Return [X, Y] of the center of cell containing provided text 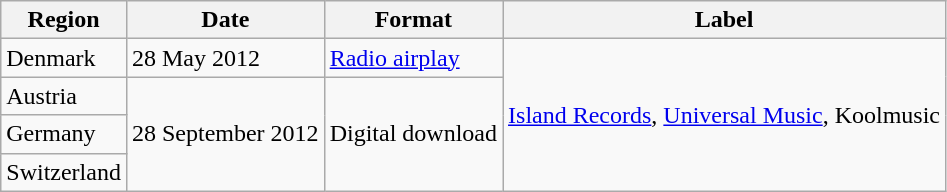
Label [724, 20]
28 May 2012 [225, 58]
Denmark [64, 58]
Island Records, Universal Music, Koolmusic [724, 115]
Switzerland [64, 172]
Germany [64, 134]
Region [64, 20]
Radio airplay [413, 58]
28 September 2012 [225, 134]
Date [225, 20]
Format [413, 20]
Austria [64, 96]
Digital download [413, 134]
